Search for the cell housing the specified text and yield its (x, y) center coordinate. 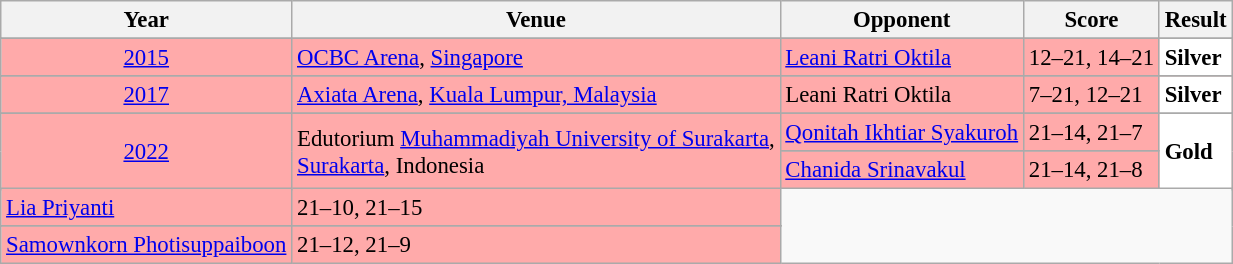
Axiata Arena, Kuala Lumpur, Malaysia (536, 95)
21–10, 21–15 (536, 208)
OCBC Arena, Singapore (536, 58)
Chanida Srinavakul (902, 170)
7–21, 12–21 (1091, 95)
Edutorium Muhammadiyah University of Surakarta,Surakarta, Indonesia (536, 152)
Gold (1196, 152)
Score (1091, 20)
2015 (146, 58)
2022 (146, 152)
12–21, 14–21 (1091, 58)
21–14, 21–7 (1091, 133)
21–12, 21–9 (536, 245)
Year (146, 20)
Lia Priyanti (146, 208)
Venue (536, 20)
21–14, 21–8 (1091, 170)
Qonitah Ikhtiar Syakuroh (902, 133)
Result (1196, 20)
Samownkorn Photisuppaiboon (146, 245)
Opponent (902, 20)
2017 (146, 95)
